Locate the cell with the specified text and output its [x, y] center coordinate. 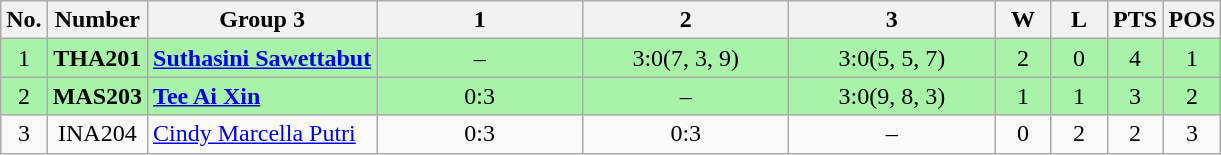
No. [24, 20]
POS [1192, 20]
3:0(7, 3, 9) [686, 58]
Group 3 [262, 20]
L [1079, 20]
INA204 [97, 134]
Cindy Marcella Putri [262, 134]
THA201 [97, 58]
4 [1135, 58]
Number [97, 20]
3:0(5, 5, 7) [892, 58]
W [1023, 20]
MAS203 [97, 96]
Suthasini Sawettabut [262, 58]
PTS [1135, 20]
Tee Ai Xin [262, 96]
3:0(9, 8, 3) [892, 96]
